Locate the cell with the specified text and output its [X, Y] center coordinate. 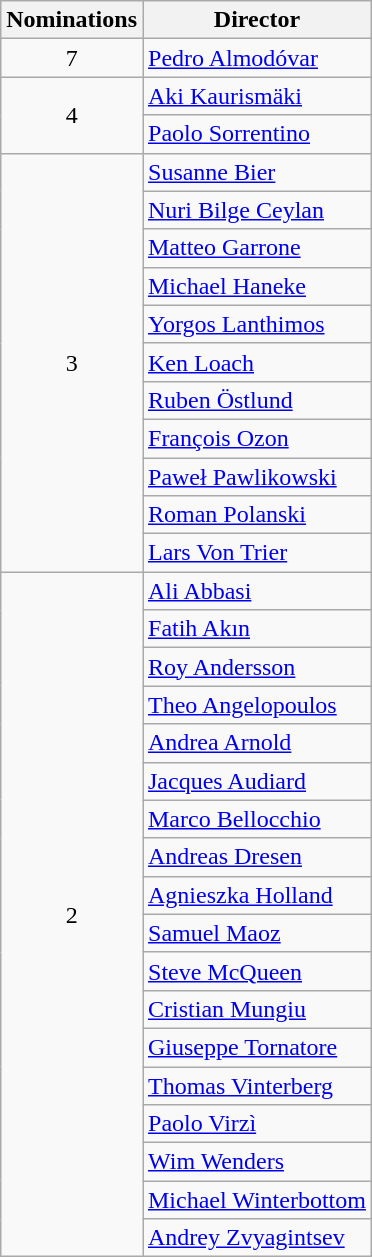
Marco Bellocchio [256, 819]
Steve McQueen [256, 971]
Andrey Zvyagintsev [256, 1238]
Wim Wenders [256, 1162]
François Ozon [256, 438]
4 [72, 115]
Ken Loach [256, 362]
Paolo Virzì [256, 1124]
7 [72, 58]
Andreas Dresen [256, 857]
Nuri Bilge Ceylan [256, 210]
Michael Haneke [256, 286]
Fatih Akın [256, 629]
Nominations [72, 20]
Yorgos Lanthimos [256, 324]
Samuel Maoz [256, 933]
Pedro Almodóvar [256, 58]
Cristian Mungiu [256, 1009]
Thomas Vinterberg [256, 1085]
Aki Kaurismäki [256, 96]
Director [256, 20]
Ruben Östlund [256, 400]
Paolo Sorrentino [256, 134]
Paweł Pawlikowski [256, 477]
Michael Winterbottom [256, 1200]
Giuseppe Tornatore [256, 1047]
Agnieszka Holland [256, 895]
Roy Andersson [256, 667]
Andrea Arnold [256, 743]
Jacques Audiard [256, 781]
Roman Polanski [256, 515]
Ali Abbasi [256, 591]
Theo Angelopoulos [256, 705]
Susanne Bier [256, 172]
2 [72, 914]
Matteo Garrone [256, 248]
Lars Von Trier [256, 553]
3 [72, 362]
